From the cell containing the given text, extract its center point as [x, y] coordinate. 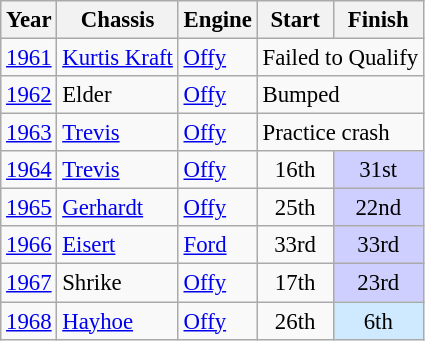
23rd [378, 283]
Eisert [118, 245]
17th [295, 283]
31st [378, 170]
1962 [29, 95]
Ford [218, 245]
16th [295, 170]
1964 [29, 170]
Gerhardt [118, 208]
Elder [118, 95]
Shrike [118, 283]
Chassis [118, 20]
Failed to Qualify [340, 58]
1965 [29, 208]
Year [29, 20]
25th [295, 208]
Finish [378, 20]
26th [295, 321]
Start [295, 20]
1961 [29, 58]
22nd [378, 208]
6th [378, 321]
Bumped [340, 95]
1966 [29, 245]
Practice crash [340, 133]
1967 [29, 283]
Engine [218, 20]
Hayhoe [118, 321]
Kurtis Kraft [118, 58]
1968 [29, 321]
1963 [29, 133]
